Return [X, Y] of the center of cell containing provided text 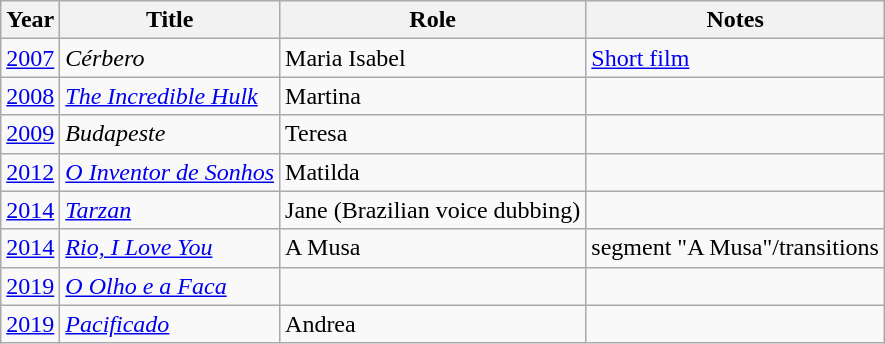
A Musa [433, 248]
2007 [30, 58]
Tarzan [170, 210]
Short film [736, 58]
2008 [30, 96]
Teresa [433, 134]
Budapeste [170, 134]
Rio, I Love You [170, 248]
Pacificado [170, 324]
segment "A Musa"/transitions [736, 248]
Notes [736, 20]
Martina [433, 96]
Jane (Brazilian voice dubbing) [433, 210]
The Incredible Hulk [170, 96]
2009 [30, 134]
Cérbero [170, 58]
Andrea [433, 324]
Maria Isabel [433, 58]
2012 [30, 172]
Matilda [433, 172]
Year [30, 20]
Title [170, 20]
O Inventor de Sonhos [170, 172]
Role [433, 20]
O Olho e a Faca [170, 286]
